Provide the (X, Y) coordinate of the cell's center where the given text is located.  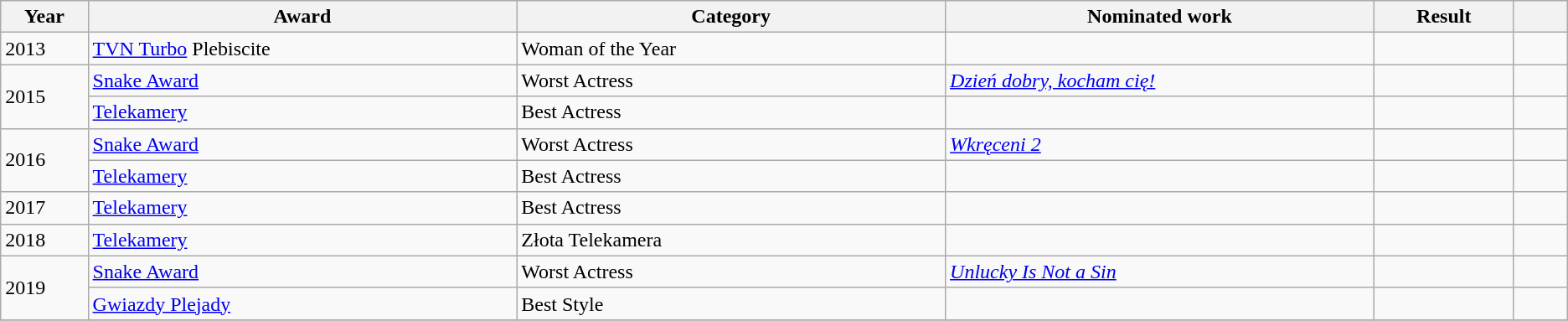
2015 (44, 96)
Best Style (731, 303)
Wkręceni 2 (1160, 144)
Unlucky Is Not a Sin (1160, 272)
Year (44, 17)
2019 (44, 287)
Woman of the Year (731, 49)
TVN Turbo Plebiscite (302, 49)
Award (302, 17)
2018 (44, 240)
2016 (44, 160)
Gwiazdy Plejady (302, 303)
Nominated work (1160, 17)
Złota Telekamera (731, 240)
Result (1444, 17)
2017 (44, 208)
Dzień dobry, kocham cię! (1160, 80)
Category (731, 17)
2013 (44, 49)
